Provide the (X, Y) coordinate of the cell's center where the given text is located.  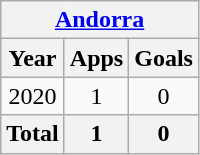
Goals (164, 58)
Year (33, 58)
2020 (33, 96)
Apps (96, 58)
Total (33, 134)
Andorra (100, 20)
